Determine the (X, Y) coordinate at the center of the cell enclosing the given text.  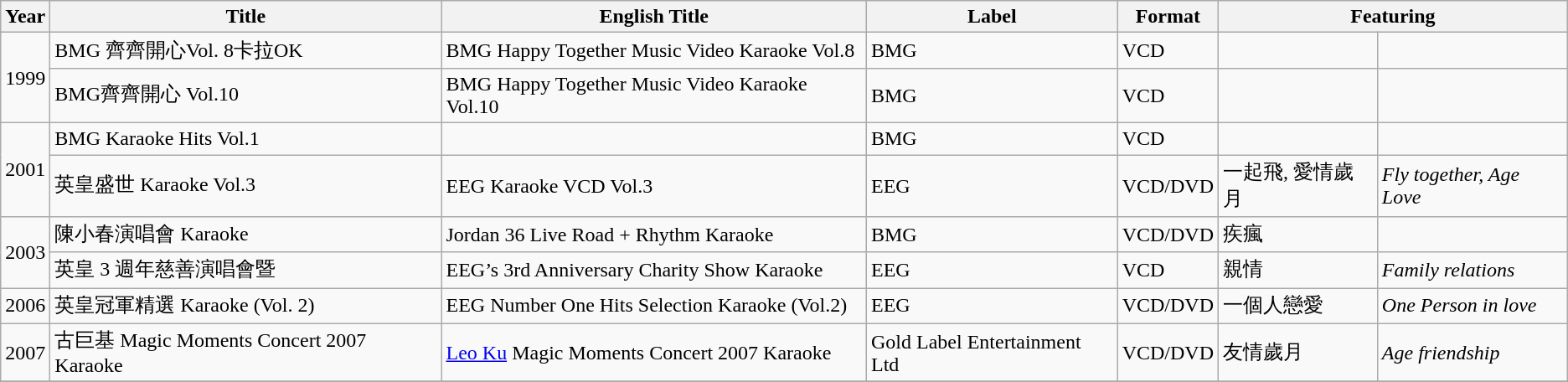
英皇 3 週年慈善演唱會暨 (246, 270)
BMG Karaoke Hits Vol.1 (246, 138)
Label (992, 17)
一個人戀愛 (1298, 307)
One Person in love (1473, 307)
Fly together, Age Love (1473, 185)
BMG Happy Together Music Video Karaoke Vol.10 (654, 95)
Year (25, 17)
陳小春演唱會 Karaoke (246, 235)
Age friendship (1473, 353)
Title (246, 17)
Featuring (1394, 17)
疾瘋 (1298, 235)
1999 (25, 78)
Format (1168, 17)
Family relations (1473, 270)
BMG 齊齊開心Vol. 8卡拉OK (246, 50)
BMG Happy Together Music Video Karaoke Vol.8 (654, 50)
英皇冠軍精選 Karaoke (Vol. 2) (246, 307)
Jordan 36 Live Road + Rhythm Karaoke (654, 235)
英皇盛世 Karaoke Vol.3 (246, 185)
EEG Number One Hits Selection Karaoke (Vol.2) (654, 307)
古巨基 Magic Moments Concert 2007 Karaoke (246, 353)
親情 (1298, 270)
EEG Karaoke VCD Vol.3 (654, 185)
English Title (654, 17)
BMG齊齊開心 Vol.10 (246, 95)
2007 (25, 353)
2001 (25, 169)
Gold Label Entertainment Ltd (992, 353)
2003 (25, 253)
EEG’s 3rd Anniversary Charity Show Karaoke (654, 270)
一起飛, 愛情歲月 (1298, 185)
2006 (25, 307)
Leo Ku Magic Moments Concert 2007 Karaoke (654, 353)
友情歲月 (1298, 353)
